Provide the [X, Y] coordinate of the cell's center where the given text is located.  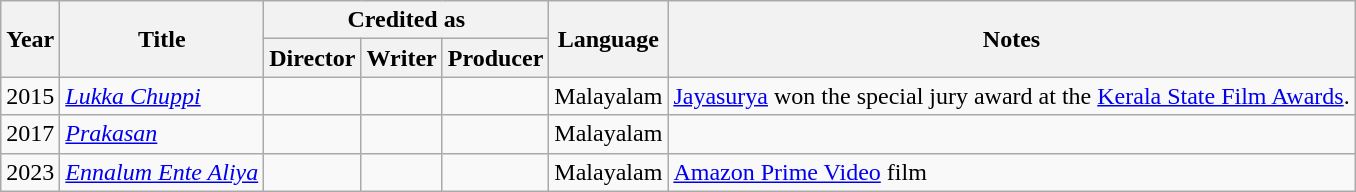
Director [312, 58]
Lukka Chuppi [162, 96]
Year [30, 39]
Title [162, 39]
Credited as [406, 20]
Ennalum Ente Aliya [162, 172]
Prakasan [162, 134]
Notes [1012, 39]
Writer [402, 58]
Amazon Prime Video film [1012, 172]
Producer [496, 58]
2015 [30, 96]
Language [608, 39]
2017 [30, 134]
Jayasurya won the special jury award at the Kerala State Film Awards. [1012, 96]
2023 [30, 172]
